Return (X, Y) of the center of cell containing provided text 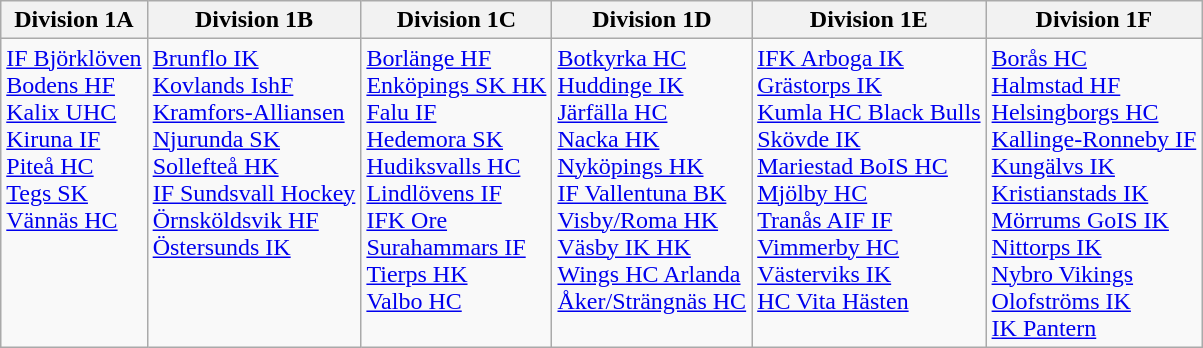
Division 1C (456, 20)
Division 1E (869, 20)
Division 1F (1094, 20)
Division 1D (652, 20)
IFK Arboga IKGrästorps IKKumla HC Black BullsSkövde IKMariestad BoIS HCMjölby HCTranås AIF IFVimmerby HCVästerviks IKHC Vita Hästen (869, 193)
IF BjörklövenBodens HFKalix UHCKiruna IFPiteå HCTegs SKVännäs HC (74, 193)
Division 1A (74, 20)
Brunflo IKKovlands IshFKramfors-AlliansenNjurunda SKSollefteå HKIF Sundsvall HockeyÖrnsköldsvik HFÖstersunds IK (254, 193)
Botkyrka HCHuddinge IKJärfälla HCNacka HKNyköpings HKIF Vallentuna BKVisby/Roma HKVäsby IK HKWings HC ArlandaÅker/Strängnäs HC (652, 193)
Division 1B (254, 20)
Borås HCHalmstad HFHelsingborgs HCKallinge-Ronneby IFKungälvs IKKristianstads IKMörrums GoIS IKNittorps IKNybro VikingsOlofströms IKIK Pantern (1094, 193)
Borlänge HFEnköpings SK HKFalu IFHedemora SKHudiksvalls HCLindlövens IFIFK OreSurahammars IFTierps HKValbo HC (456, 193)
